Return the (X, Y) coordinate for the center point of the cell that contains the specified text.  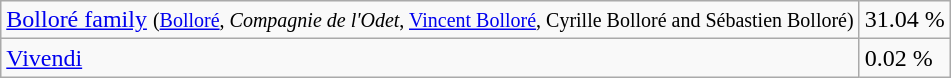
31.04 % (904, 20)
Bolloré family (Bolloré, Compagnie de l'Odet, Vincent Bolloré, Cyrille Bolloré and Sébastien Bolloré) (430, 20)
0.02 % (904, 58)
Vivendi (430, 58)
